Return the [x, y] coordinate for the center point of the cell that contains the specified text.  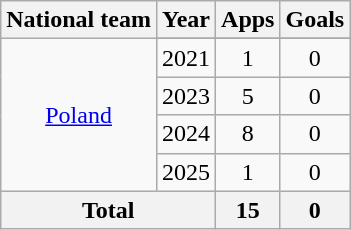
Total [108, 210]
5 [248, 96]
National team [79, 20]
Apps [248, 20]
2023 [186, 96]
2025 [186, 172]
Poland [79, 115]
15 [248, 210]
Goals [315, 20]
Year [186, 20]
2024 [186, 134]
2021 [186, 58]
8 [248, 134]
